Pinpoint the cell where the given text exists, returning its (X, Y) midpoint coordinate. 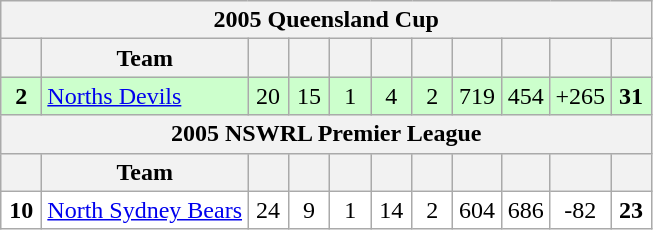
+265 (580, 96)
14 (392, 210)
686 (526, 210)
-82 (580, 210)
24 (268, 210)
15 (310, 96)
10 (22, 210)
2005 Queensland Cup (326, 20)
604 (478, 210)
23 (632, 210)
Norths Devils (145, 96)
31 (632, 96)
20 (268, 96)
719 (478, 96)
9 (310, 210)
454 (526, 96)
North Sydney Bears (145, 210)
4 (392, 96)
2005 NSWRL Premier League (326, 134)
